Scan for the cell matching the given text and deliver its [x, y] coordinate at center. 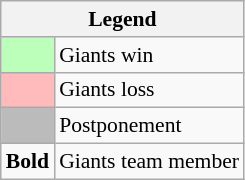
Giants loss [149, 90]
Giants team member [149, 162]
Postponement [149, 126]
Giants win [149, 55]
Legend [122, 19]
Bold [28, 162]
